Find where the given text appears and provide that cell's center as (x, y) coordinate. 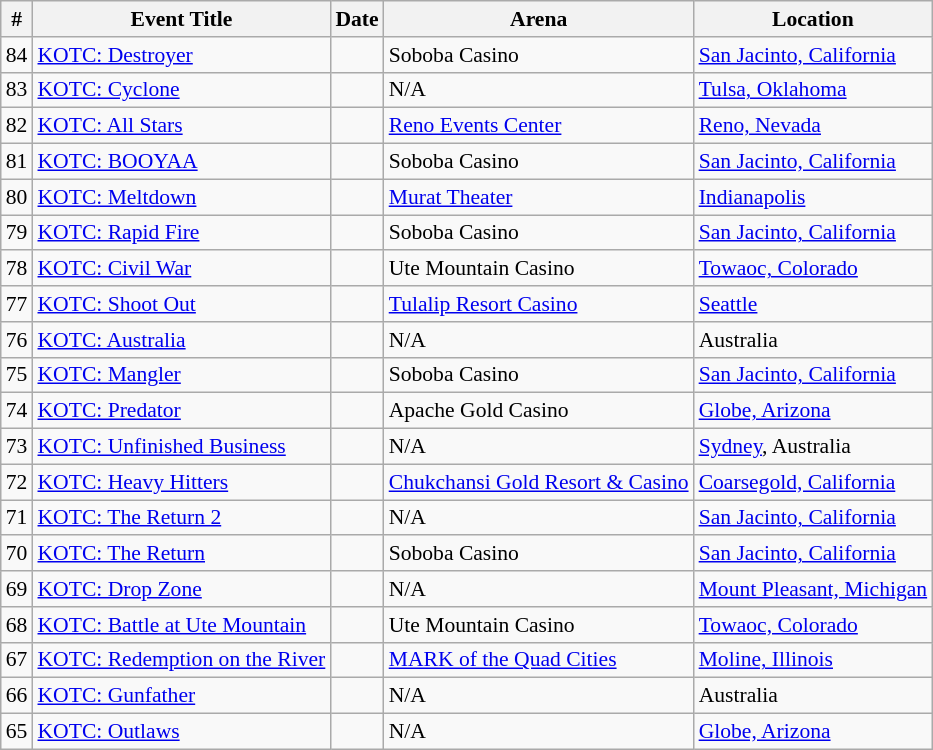
77 (17, 304)
Tulsa, Oklahoma (814, 90)
Seattle (814, 304)
71 (17, 518)
Tulalip Resort Casino (539, 304)
KOTC: Australia (181, 340)
Event Title (181, 19)
Sydney, Australia (814, 447)
73 (17, 447)
Mount Pleasant, Michigan (814, 589)
65 (17, 732)
76 (17, 340)
79 (17, 233)
# (17, 19)
KOTC: BOOYAA (181, 162)
78 (17, 269)
KOTC: Drop Zone (181, 589)
Moline, Illinois (814, 660)
69 (17, 589)
KOTC: Outlaws (181, 732)
KOTC: Heavy Hitters (181, 482)
Date (356, 19)
KOTC: Cyclone (181, 90)
Chukchansi Gold Resort & Casino (539, 482)
KOTC: Battle at Ute Mountain (181, 625)
Indianapolis (814, 197)
83 (17, 90)
66 (17, 696)
Murat Theater (539, 197)
KOTC: Shoot Out (181, 304)
67 (17, 660)
Location (814, 19)
82 (17, 126)
74 (17, 411)
80 (17, 197)
75 (17, 375)
Reno, Nevada (814, 126)
KOTC: Gunfather (181, 696)
Coarsegold, California (814, 482)
MARK of the Quad Cities (539, 660)
KOTC: Meltdown (181, 197)
KOTC: Predator (181, 411)
KOTC: Destroyer (181, 55)
KOTC: The Return (181, 554)
KOTC: Mangler (181, 375)
KOTC: Unfinished Business (181, 447)
KOTC: Rapid Fire (181, 233)
84 (17, 55)
72 (17, 482)
68 (17, 625)
KOTC: Redemption on the River (181, 660)
70 (17, 554)
Reno Events Center (539, 126)
Arena (539, 19)
KOTC: The Return 2 (181, 518)
KOTC: Civil War (181, 269)
KOTC: All Stars (181, 126)
81 (17, 162)
Apache Gold Casino (539, 411)
